From the cell containing the given text, extract its center point as (X, Y) coordinate. 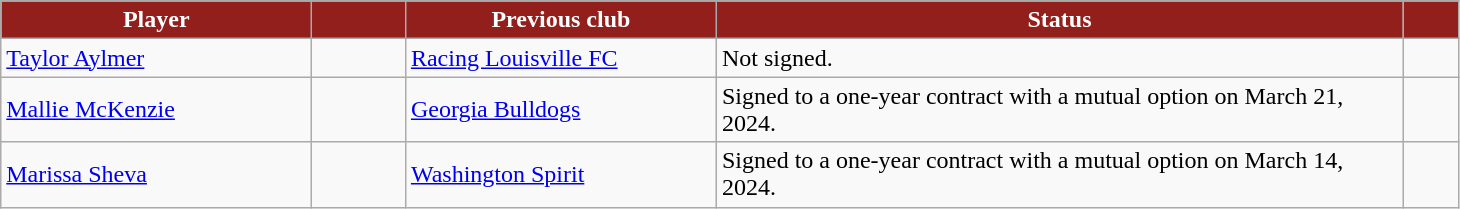
Marissa Sheva (156, 174)
Status (1059, 20)
Taylor Aylmer (156, 58)
Not signed. (1059, 58)
Georgia Bulldogs (560, 110)
Signed to a one-year contract with a mutual option on March 14, 2024. (1059, 174)
Racing Louisville FC (560, 58)
Mallie McKenzie (156, 110)
Signed to a one-year contract with a mutual option on March 21, 2024. (1059, 110)
Washington Spirit (560, 174)
Player (156, 20)
Previous club (560, 20)
